Detect which cell encompasses the target text, then output its [x, y] center coordinate. 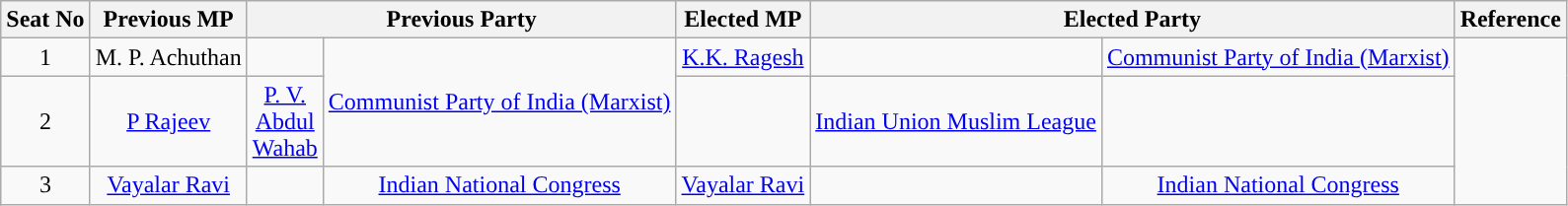
Previous Party [462, 20]
Indian Union Muslim League [956, 121]
1 [45, 57]
Previous MP [168, 20]
Elected Party [1133, 20]
K.K. Ragesh [743, 57]
Elected MP [743, 20]
P. V. Abdul Wahab [284, 121]
P Rajeev [168, 121]
3 [45, 185]
Reference [1510, 20]
M. P. Achuthan [168, 57]
2 [45, 121]
Seat No [45, 20]
